Find where the given text appears and provide that cell's center as [x, y] coordinate. 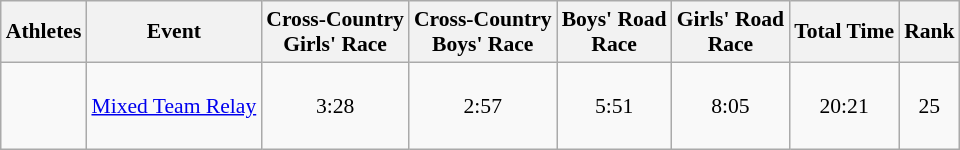
Rank [930, 32]
Mixed Team Relay [174, 106]
8:05 [730, 106]
25 [930, 106]
5:51 [614, 106]
20:21 [844, 106]
Cross-CountryBoys' Race [483, 32]
Boys' RoadRace [614, 32]
Cross-CountryGirls' Race [335, 32]
Athletes [44, 32]
Event [174, 32]
2:57 [483, 106]
Girls' RoadRace [730, 32]
Total Time [844, 32]
3:28 [335, 106]
